Provide the (X, Y) coordinate of the cell's center where the given text is located.  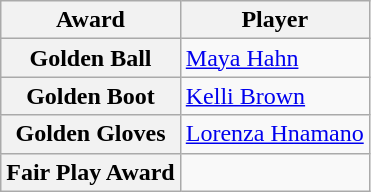
Golden Ball (91, 58)
Maya Hahn (274, 58)
Golden Gloves (91, 134)
Player (274, 20)
Fair Play Award (91, 172)
Golden Boot (91, 96)
Kelli Brown (274, 96)
Lorenza Hnamano (274, 134)
Award (91, 20)
